Find where the given text appears and provide that cell's center as (x, y) coordinate. 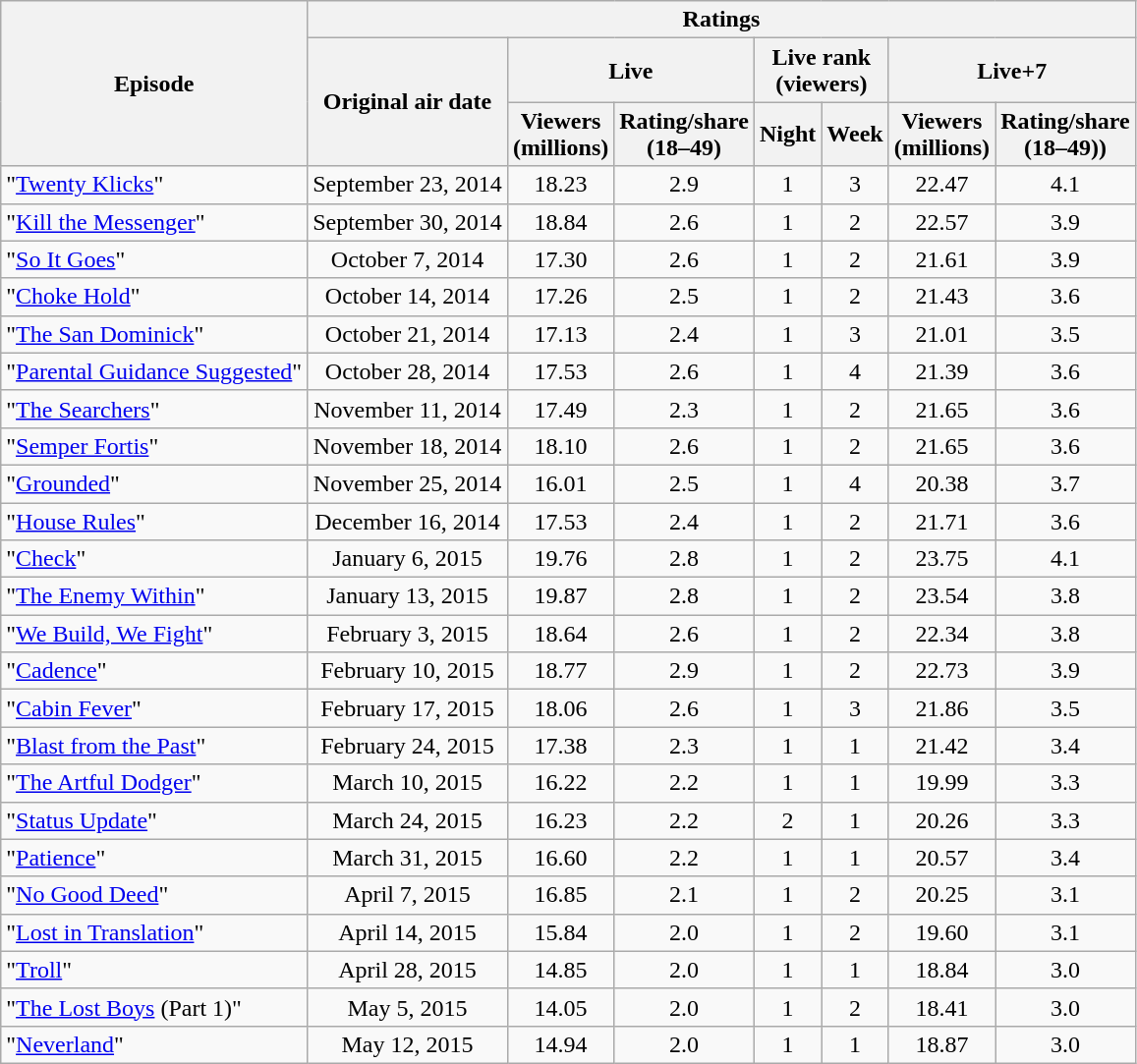
16.23 (560, 820)
18.23 (560, 185)
Live (631, 71)
Week (855, 134)
October 28, 2014 (408, 371)
18.64 (560, 634)
"The San Dominick" (154, 334)
"Blast from the Past" (154, 746)
Episode (154, 84)
22.34 (941, 634)
"Semper Fortis" (154, 446)
16.85 (560, 895)
November 11, 2014 (408, 409)
"Status Update" (154, 820)
"The Artful Dodger" (154, 783)
May 5, 2015 (408, 1007)
"Troll" (154, 970)
17.38 (560, 746)
"Cabin Fever" (154, 708)
October 7, 2014 (408, 259)
Night (787, 134)
February 24, 2015 (408, 746)
21.42 (941, 746)
17.49 (560, 409)
19.99 (941, 783)
"Parental Guidance Suggested" (154, 371)
April 28, 2015 (408, 970)
"We Build, We Fight" (154, 634)
"No Good Deed" (154, 895)
"Kill the Messenger" (154, 222)
November 18, 2014 (408, 446)
"The Lost Boys (Part 1)" (154, 1007)
18.10 (560, 446)
Rating/share(18–49) (684, 134)
"Twenty Klicks" (154, 185)
16.60 (560, 858)
April 7, 2015 (408, 895)
20.57 (941, 858)
19.76 (560, 559)
February 3, 2015 (408, 634)
November 25, 2014 (408, 483)
December 16, 2014 (408, 522)
March 10, 2015 (408, 783)
2.1 (684, 895)
21.61 (941, 259)
"Cadence" (154, 671)
23.75 (941, 559)
14.94 (560, 1044)
21.86 (941, 708)
19.60 (941, 932)
20.25 (941, 895)
21.01 (941, 334)
"Lost in Translation" (154, 932)
September 23, 2014 (408, 185)
February 17, 2015 (408, 708)
22.73 (941, 671)
"Patience" (154, 858)
Live rank(viewers) (822, 71)
19.87 (560, 596)
September 30, 2014 (408, 222)
"Choke Hold" (154, 297)
17.30 (560, 259)
14.05 (560, 1007)
March 31, 2015 (408, 858)
October 14, 2014 (408, 297)
Ratings (721, 20)
Original air date (408, 102)
18.06 (560, 708)
20.38 (941, 483)
17.13 (560, 334)
January 6, 2015 (408, 559)
"Grounded" (154, 483)
22.57 (941, 222)
23.54 (941, 596)
"Neverland" (154, 1044)
"So It Goes" (154, 259)
17.26 (560, 297)
"Check" (154, 559)
20.26 (941, 820)
18.77 (560, 671)
21.71 (941, 522)
"The Searchers" (154, 409)
3.7 (1065, 483)
February 10, 2015 (408, 671)
January 13, 2015 (408, 596)
18.41 (941, 1007)
Rating/share(18–49)) (1065, 134)
14.85 (560, 970)
16.22 (560, 783)
October 21, 2014 (408, 334)
May 12, 2015 (408, 1044)
16.01 (560, 483)
22.47 (941, 185)
21.39 (941, 371)
"The Enemy Within" (154, 596)
21.43 (941, 297)
15.84 (560, 932)
Live+7 (1012, 71)
18.87 (941, 1044)
"House Rules" (154, 522)
April 14, 2015 (408, 932)
March 24, 2015 (408, 820)
